Output the (X, Y) coordinate of the center of the cell containing the given text.  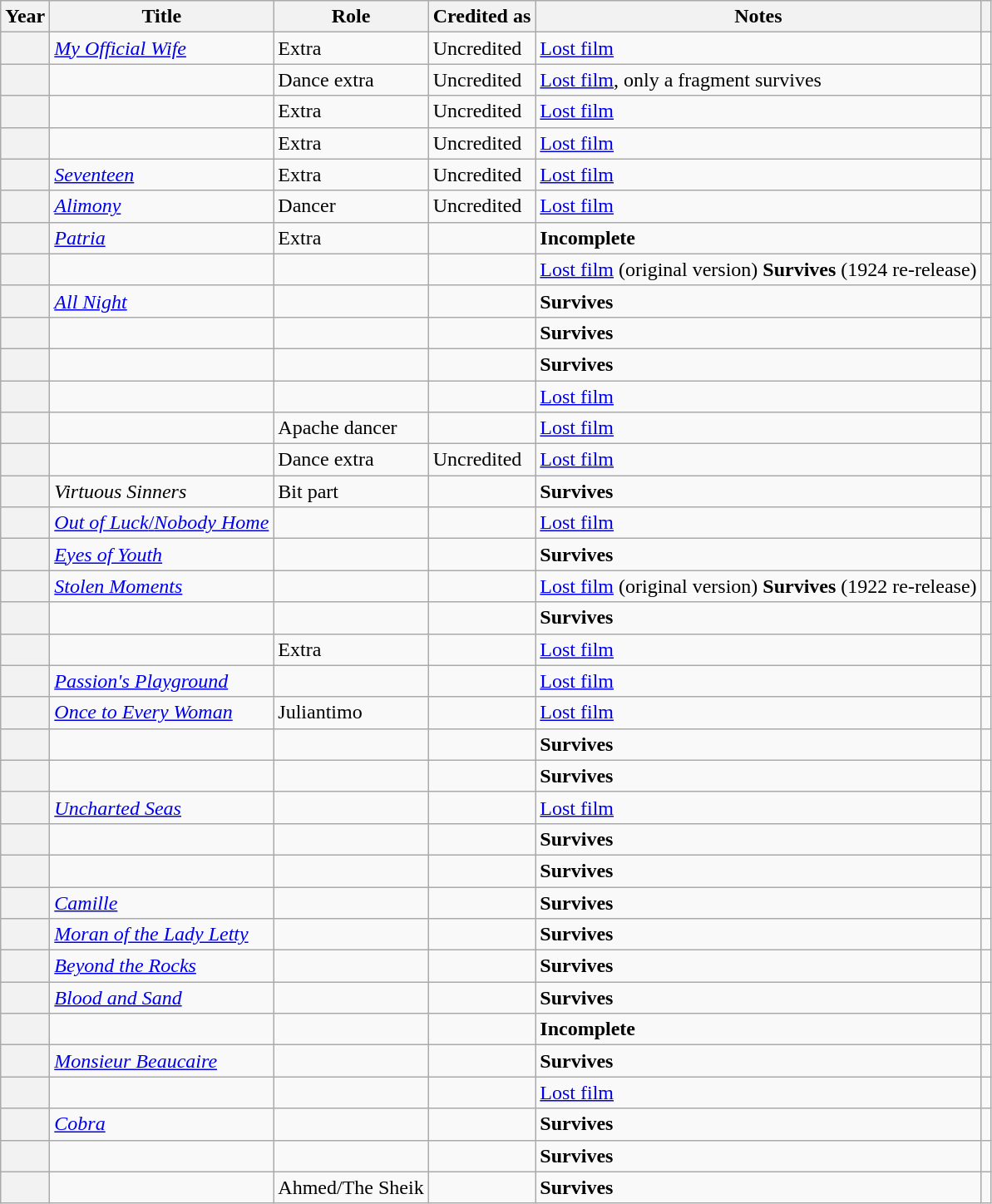
Year (25, 17)
Apache dancer (351, 428)
Out of Luck/Nobody Home (161, 523)
Uncharted Seas (161, 807)
Virtuous Sinners (161, 491)
Passion's Playground (161, 681)
Bit part (351, 491)
Blood and Sand (161, 998)
Stolen Moments (161, 586)
Eyes of Youth (161, 555)
Role (351, 17)
Beyond the Rocks (161, 966)
Cobra (161, 1124)
Monsieur Beaucaire (161, 1061)
Notes (758, 17)
Once to Every Woman (161, 713)
My Official Wife (161, 48)
Seventeen (161, 175)
Lost film (original version) Survives (1922 re-release) (758, 586)
All Night (161, 301)
Patria (161, 238)
Ahmed/The Sheik (351, 1187)
Alimony (161, 206)
Lost film (original version) Survives (1924 re-release) (758, 269)
Moran of the Lady Letty (161, 935)
Juliantimo (351, 713)
Lost film, only a fragment survives (758, 80)
Credited as (482, 17)
Dancer (351, 206)
Camille (161, 902)
Title (161, 17)
